Return the [X, Y] coordinate for the center point of the cell that contains the specified text.  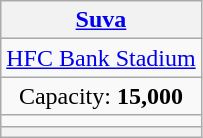
HFC Bank Stadium [101, 58]
Capacity: 15,000 [101, 96]
Suva [101, 20]
